Identify which cell holds the provided text, then report its [x, y] central coordinate. 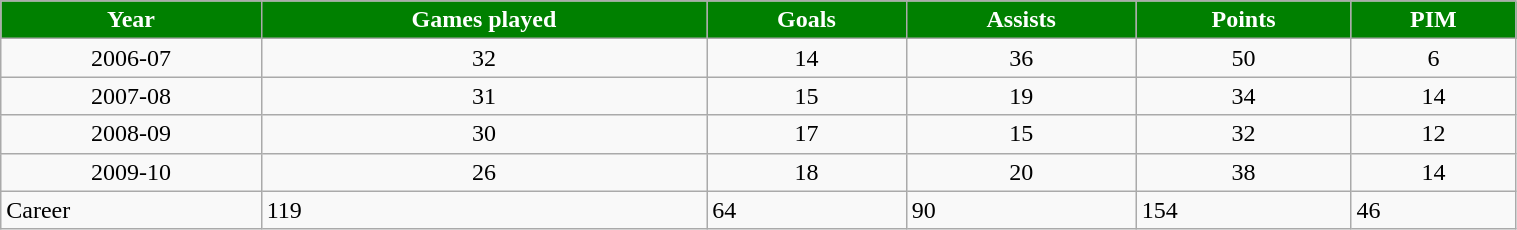
PIM [1434, 20]
Year [131, 20]
34 [1244, 96]
Goals [807, 20]
12 [1434, 134]
31 [484, 96]
154 [1244, 210]
2008-09 [131, 134]
50 [1244, 58]
36 [1021, 58]
18 [807, 172]
30 [484, 134]
2006-07 [131, 58]
Assists [1021, 20]
19 [1021, 96]
26 [484, 172]
2007-08 [131, 96]
6 [1434, 58]
119 [484, 210]
20 [1021, 172]
Games played [484, 20]
17 [807, 134]
38 [1244, 172]
Points [1244, 20]
46 [1434, 210]
2009-10 [131, 172]
Career [131, 210]
64 [807, 210]
90 [1021, 210]
